For the text-containing cell, return its midpoint in [x, y] coordinate format. 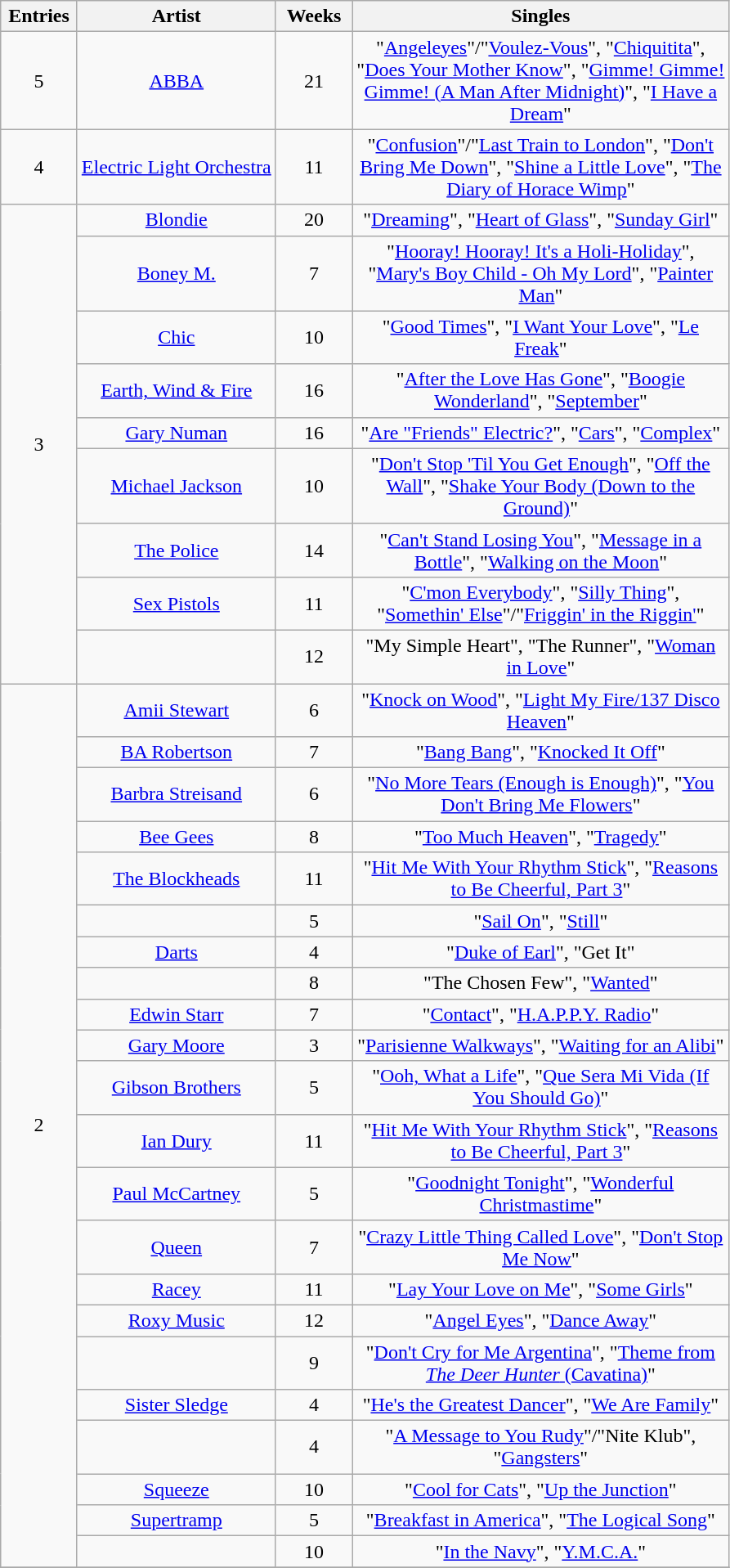
Queen [177, 1247]
Racey [177, 1289]
Chic [177, 337]
"Duke of Earl", "Get It" [541, 952]
21 [314, 80]
"Sail On", "Still" [541, 921]
Roxy Music [177, 1320]
"Hooray! Hooray! It's a Holi-Holiday", "Mary's Boy Child - Oh My Lord", "Painter Man" [541, 273]
"Ooh, What a Life", "Que Sera Mi Vida (If You Should Go)" [541, 1088]
Weeks [314, 16]
Artist [177, 16]
"Dreaming", "Heart of Glass", "Sunday Girl" [541, 220]
Gary Numan [177, 433]
Gary Moore [177, 1045]
Sister Sledge [177, 1405]
"Angel Eyes", "Dance Away" [541, 1320]
Bee Gees [177, 837]
"In the Navy", "Y.M.C.A." [541, 1552]
"Confusion"/"Last Train to London", "Don't Bring Me Down", "Shine a Little Love", "The Diary of Horace Wimp" [541, 167]
Ian Dury [177, 1140]
Entries [39, 16]
"The Chosen Few", "Wanted" [541, 983]
Michael Jackson [177, 486]
Barbra Streisand [177, 795]
9 [314, 1363]
"After the Love Has Gone", "Boogie Wonderland", "September" [541, 391]
"Are "Friends" Electric?", "Cars", "Complex" [541, 433]
"Good Times", "I Want Your Love", "Le Freak" [541, 337]
Squeeze [177, 1489]
14 [314, 550]
"A Message to You Rudy"/"Nite Klub", "Gangsters" [541, 1448]
"Contact", "H.A.P.P.Y. Radio" [541, 1014]
"Breakfast in America", "The Logical Song" [541, 1521]
"Knock on Wood", "Light My Fire/137 Disco Heaven" [541, 710]
"Goodnight Tonight", "Wonderful Christmastime" [541, 1194]
Earth, Wind & Fire [177, 391]
Amii Stewart [177, 710]
"Parisienne Walkways", "Waiting for an Alibi" [541, 1045]
"Bang Bang", "Knocked It Off" [541, 753]
Singles [541, 16]
Supertramp [177, 1521]
Edwin Starr [177, 1014]
The Police [177, 550]
"C'mon Everybody", "Silly Thing", "Somethin' Else"/"Friggin' in the Riggin'" [541, 604]
Blondie [177, 220]
Paul McCartney [177, 1194]
"Angeleyes"/"Voulez-Vous", "Chiquitita", "Does Your Mother Know", "Gimme! Gimme! Gimme! (A Man After Midnight)", "I Have a Dream" [541, 80]
BA Robertson [177, 753]
"Cool for Cats", "Up the Junction" [541, 1489]
Boney M. [177, 273]
"Too Much Heaven", "Tragedy" [541, 837]
20 [314, 220]
Electric Light Orchestra [177, 167]
ABBA [177, 80]
"My Simple Heart", "The Runner", "Woman in Love" [541, 656]
"Don't Cry for Me Argentina", "Theme from The Deer Hunter (Cavatina)" [541, 1363]
Darts [177, 952]
"Can't Stand Losing You", "Message in a Bottle", "Walking on the Moon" [541, 550]
Sex Pistols [177, 604]
"Don't Stop 'Til You Get Enough", "Off the Wall", "Shake Your Body (Down to the Ground)" [541, 486]
2 [39, 1125]
"Crazy Little Thing Called Love", "Don't Stop Me Now" [541, 1247]
"He's the Greatest Dancer", "We Are Family" [541, 1405]
"No More Tears (Enough is Enough)", "You Don't Bring Me Flowers" [541, 795]
The Blockheads [177, 878]
"Lay Your Love on Me", "Some Girls" [541, 1289]
Gibson Brothers [177, 1088]
